Return the [X, Y] coordinate for the center point of the cell that contains the specified text.  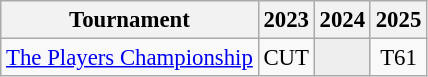
T61 [398, 58]
Tournament [130, 20]
2024 [342, 20]
2023 [286, 20]
The Players Championship [130, 58]
CUT [286, 58]
2025 [398, 20]
